For the text-containing cell, return its midpoint in [x, y] coordinate format. 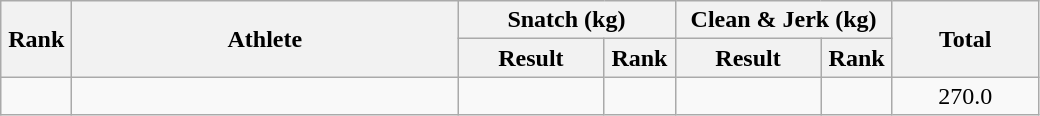
Snatch (kg) [566, 20]
Athlete [265, 39]
Clean & Jerk (kg) [784, 20]
270.0 [965, 96]
Total [965, 39]
